Locate the cell with the specified text and output its [X, Y] center coordinate. 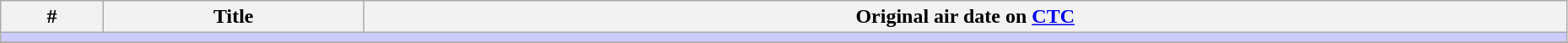
Original air date on CTC [965, 17]
Title [233, 17]
# [52, 17]
